From the cell containing the given text, extract its center point as [X, Y] coordinate. 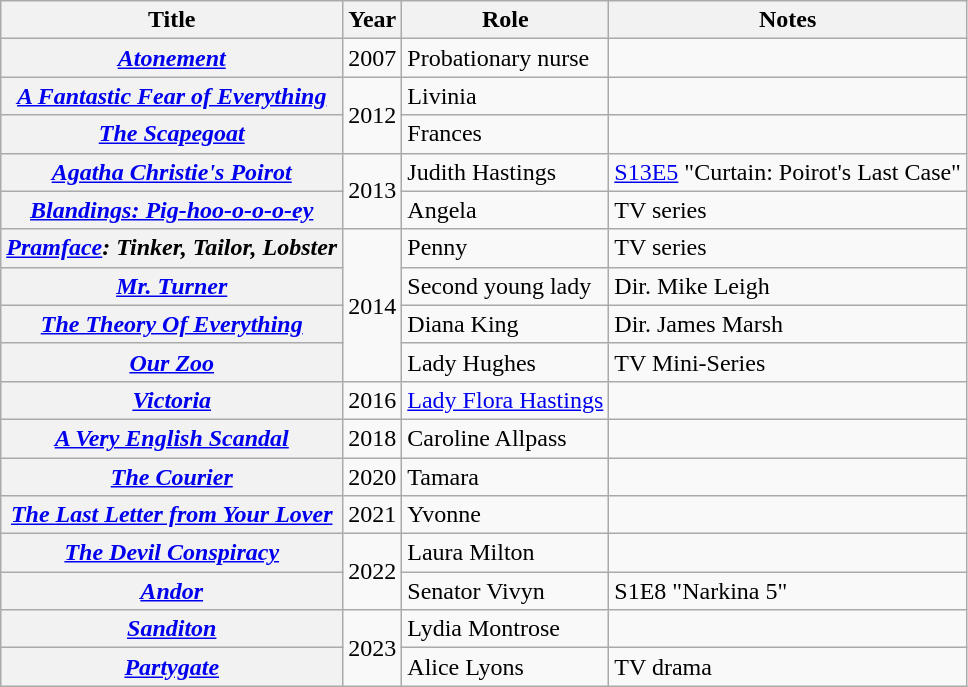
Judith Hastings [506, 172]
Agatha Christie's Poirot [172, 172]
Yvonne [506, 515]
S1E8 "Narkina 5" [788, 591]
2023 [372, 648]
Diana King [506, 324]
2021 [372, 515]
Notes [788, 20]
Andor [172, 591]
2018 [372, 438]
The Scapegoat [172, 134]
TV Mini-Series [788, 362]
S13E5 "Curtain: Poirot's Last Case" [788, 172]
Our Zoo [172, 362]
Senator Vivyn [506, 591]
2014 [372, 305]
2020 [372, 477]
Atonement [172, 58]
A Very English Scandal [172, 438]
Lady Hughes [506, 362]
The Courier [172, 477]
Alice Lyons [506, 667]
Mr. Turner [172, 286]
The Last Letter from Your Lover [172, 515]
Livinia [506, 96]
Dir. Mike Leigh [788, 286]
Blandings: Pig-hoo-o-o-o-ey [172, 210]
Role [506, 20]
Laura Milton [506, 553]
Probationary nurse [506, 58]
Pramface: Tinker, Tailor, Lobster [172, 248]
2007 [372, 58]
Dir. James Marsh [788, 324]
Frances [506, 134]
Sanditon [172, 629]
2012 [372, 115]
Title [172, 20]
Second young lady [506, 286]
Lydia Montrose [506, 629]
The Theory Of Everything [172, 324]
Lady Flora Hastings [506, 400]
A Fantastic Fear of Everything [172, 96]
Angela [506, 210]
2022 [372, 572]
Year [372, 20]
2016 [372, 400]
Partygate [172, 667]
2013 [372, 191]
Victoria [172, 400]
TV drama [788, 667]
Caroline Allpass [506, 438]
Penny [506, 248]
Tamara [506, 477]
The Devil Conspiracy [172, 553]
